Detect which cell encompasses the target text, then output its [X, Y] center coordinate. 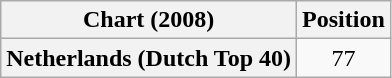
Chart (2008) [149, 20]
Position [344, 20]
77 [344, 58]
Netherlands (Dutch Top 40) [149, 58]
